Identify which cell holds the provided text, then report its (x, y) central coordinate. 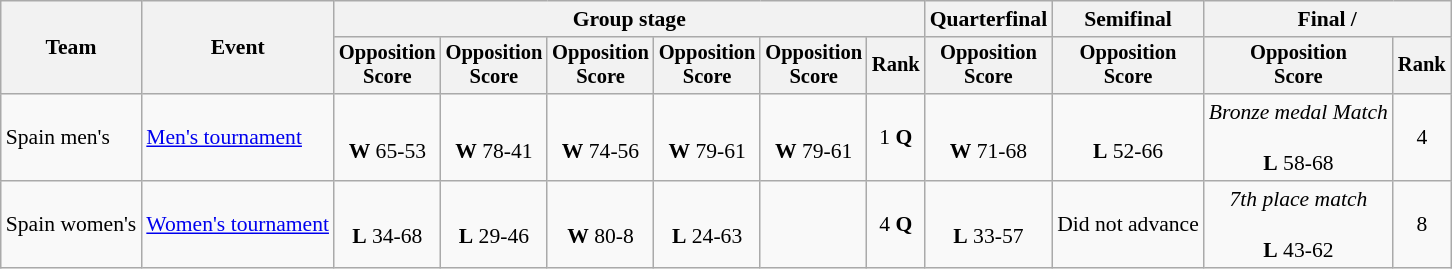
L 33-57 (989, 224)
L 52-66 (1128, 138)
7th place matchL 43-62 (1298, 224)
4 Q (896, 224)
W 65-53 (388, 138)
W 78-41 (494, 138)
W 74-56 (600, 138)
Did not advance (1128, 224)
Bronze medal MatchL 58-68 (1298, 138)
W 71-68 (989, 138)
Spain women's (72, 224)
Final / (1328, 19)
W 80-8 (600, 224)
1 Q (896, 138)
Women's tournament (238, 224)
L 29-46 (494, 224)
L 34-68 (388, 224)
Group stage (630, 19)
L 24-63 (708, 224)
Spain men's (72, 138)
Semifinal (1128, 19)
Event (238, 48)
Quarterfinal (989, 19)
Men's tournament (238, 138)
Team (72, 48)
8 (1422, 224)
4 (1422, 138)
